Output the (x, y) coordinate of the center of the cell containing the given text.  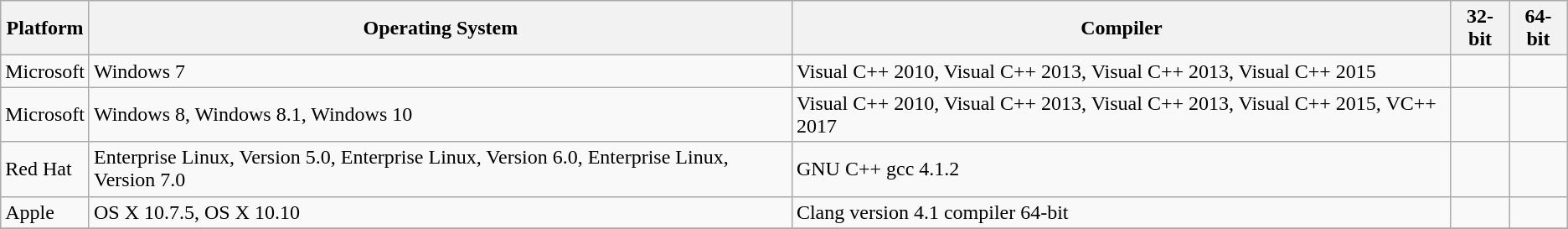
GNU C++ gcc 4.1.2 (1121, 169)
Red Hat (45, 169)
Platform (45, 29)
Windows 8, Windows 8.1, Windows 10 (441, 114)
Clang version 4.1 compiler 64-bit (1121, 212)
Apple (45, 212)
32-bit (1479, 29)
Compiler (1121, 29)
Windows 7 (441, 71)
Enterprise Linux, Version 5.0, Enterprise Linux, Version 6.0, Enterprise Linux, Version 7.0 (441, 169)
64-bit (1538, 29)
Visual C++ 2010, Visual C++ 2013, Visual C++ 2013, Visual C++ 2015 (1121, 71)
OS X 10.7.5, OS X 10.10 (441, 212)
Operating System (441, 29)
Visual C++ 2010, Visual C++ 2013, Visual C++ 2013, Visual C++ 2015, VC++ 2017 (1121, 114)
